Identify which cell holds the provided text, then report its [X, Y] central coordinate. 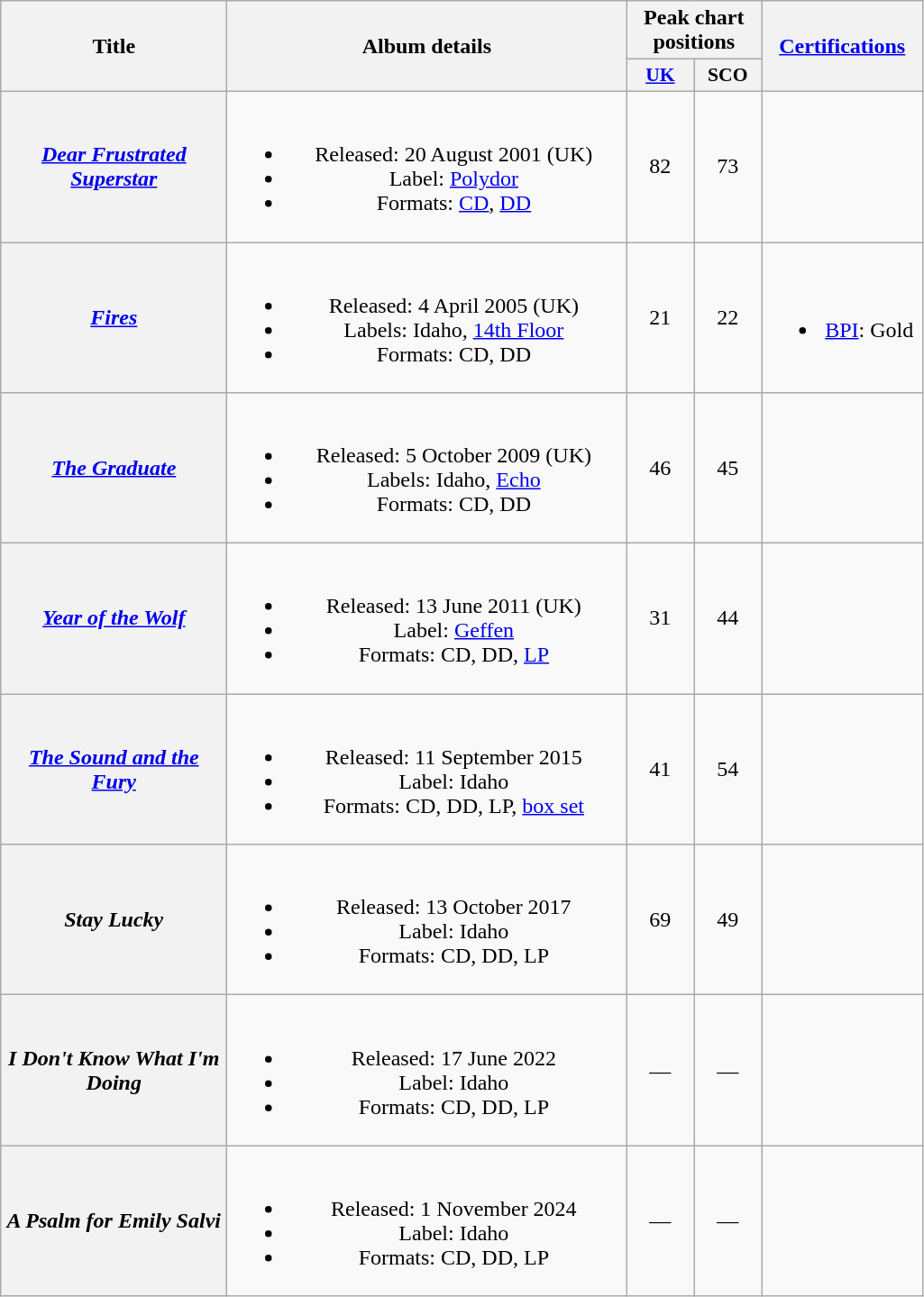
69 [660, 919]
54 [728, 770]
Released: 13 June 2011 (UK)Label: GeffenFormats: CD, DD, LP [427, 618]
A Psalm for Emily Salvi [114, 1220]
31 [660, 618]
BPI: Gold [842, 317]
The Sound and the Fury [114, 770]
49 [728, 919]
73 [728, 166]
Released: 17 June 2022Label: IdahoFormats: CD, DD, LP [427, 1071]
The Graduate [114, 469]
I Don't Know What I'm Doing [114, 1071]
Released: 20 August 2001 (UK)Label: PolydorFormats: CD, DD [427, 166]
Released: 11 September 2015Label: IdahoFormats: CD, DD, LP, box set [427, 770]
Stay Lucky [114, 919]
41 [660, 770]
SCO [728, 76]
Released: 13 October 2017Label: IdahoFormats: CD, DD, LP [427, 919]
Peak chart positions [694, 31]
UK [660, 76]
44 [728, 618]
Released: 5 October 2009 (UK)Labels: Idaho, EchoFormats: CD, DD [427, 469]
Certifications [842, 47]
22 [728, 317]
21 [660, 317]
Released: 1 November 2024Label: IdahoFormats: CD, DD, LP [427, 1220]
Year of the Wolf [114, 618]
Fires [114, 317]
Album details [427, 47]
Title [114, 47]
Dear Frustrated Superstar [114, 166]
46 [660, 469]
Released: 4 April 2005 (UK)Labels: Idaho, 14th FloorFormats: CD, DD [427, 317]
45 [728, 469]
82 [660, 166]
